Search for the cell housing the specified text and yield its [X, Y] center coordinate. 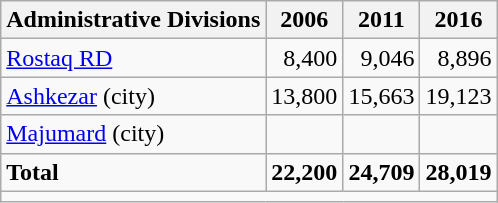
Ashkezar (city) [134, 96]
8,896 [458, 58]
8,400 [304, 58]
9,046 [382, 58]
Total [134, 172]
Majumard (city) [134, 134]
Rostaq RD [134, 58]
28,019 [458, 172]
22,200 [304, 172]
13,800 [304, 96]
15,663 [382, 96]
2011 [382, 20]
24,709 [382, 172]
19,123 [458, 96]
2016 [458, 20]
Administrative Divisions [134, 20]
2006 [304, 20]
